Return [X, Y] of the center of cell containing provided text 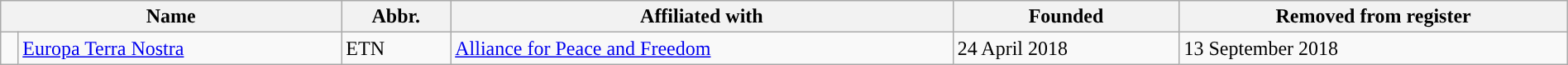
Name [171, 17]
Founded [1066, 17]
Alliance for Peace and Freedom [701, 48]
ETN [396, 48]
Removed from register [1373, 17]
13 September 2018 [1373, 48]
24 April 2018 [1066, 48]
Affiliated with [701, 17]
Europa Terra Nostra [180, 48]
Abbr. [396, 17]
